Determine the [X, Y] coordinate at the center of the cell enclosing the given text.  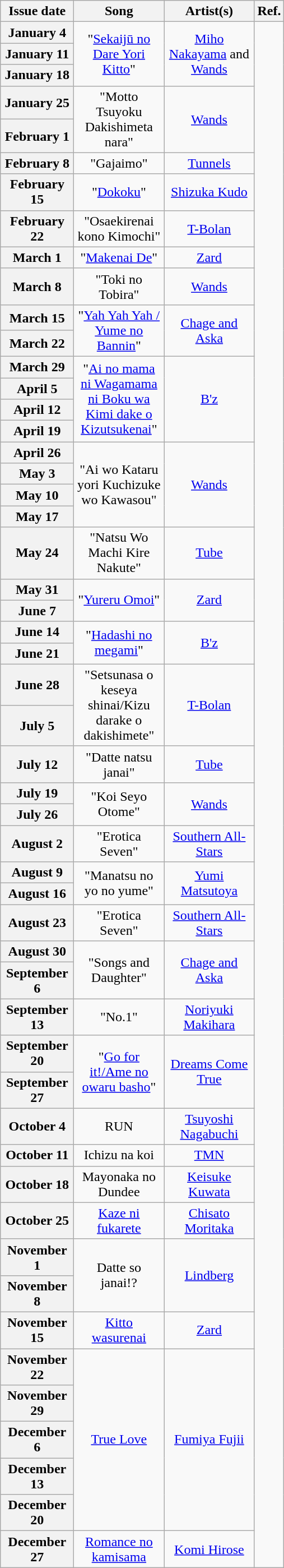
August 16 [37, 894]
"Sekaijū no Dare Yori Kitto" [119, 54]
"Ai no mama ni Wagamama ni Boku wa Kimi dake o Kizutsukenai" [119, 399]
May 17 [37, 516]
September 13 [37, 1017]
February 15 [37, 192]
Komi Hirose [209, 1549]
January 18 [37, 75]
"No.1" [119, 1017]
Keisuke Kuwata [209, 1184]
March 22 [37, 343]
Song [119, 11]
Lindberg [209, 1275]
"Hadashi no megami" [119, 643]
"Gajaimo" [119, 163]
True Love [119, 1439]
November 15 [37, 1330]
"Datte natsu janai" [119, 764]
October 4 [37, 1126]
October 25 [37, 1220]
Datte so janai!? [119, 1275]
August 30 [37, 952]
December 6 [37, 1440]
"Dokoku" [119, 192]
June 7 [37, 611]
Tsuyoshi Nagabuchi [209, 1126]
July 26 [37, 814]
November 1 [37, 1257]
September 27 [37, 1090]
"Motto Tsuyoku Dakishimeta nara" [119, 119]
March 29 [37, 367]
Dreams Come True [209, 1072]
August 23 [37, 923]
"Koi Seyo Otome" [119, 804]
May 10 [37, 495]
"Makenai De" [119, 257]
Ref. [269, 11]
July 5 [37, 726]
Shizuka Kudo [209, 192]
August 2 [37, 843]
RUN [119, 1126]
July 12 [37, 764]
May 24 [37, 553]
"Toki no Tobira" [119, 286]
January 11 [37, 54]
January 25 [37, 103]
Kitto wasurenai [119, 1330]
August 9 [37, 873]
Artist(s) [209, 11]
November 29 [37, 1403]
December 27 [37, 1549]
"Ai wo Kataru yori Kuchizuke wo Kawasou" [119, 485]
May 3 [37, 474]
"Yureru Omoi" [119, 600]
April 12 [37, 410]
"Osaekirenai kono Kimochi" [119, 229]
Fumiya Fujii [209, 1439]
April 5 [37, 389]
TMN [209, 1155]
Miho Nakayama and Wands [209, 54]
June 14 [37, 632]
"Songs and Daughter" [119, 970]
"Yah Yah Yah / Yume no Bannin" [119, 330]
Romance no kamisama [119, 1549]
"Manatsu no yo no yume" [119, 883]
Issue date [37, 11]
November 22 [37, 1366]
Noriyuki Makihara [209, 1017]
Ichizu na koi [119, 1155]
June 28 [37, 684]
July 19 [37, 793]
April 26 [37, 453]
September 20 [37, 1053]
June 21 [37, 653]
February 1 [37, 136]
March 8 [37, 286]
Mayonaka no Dundee [119, 1184]
March 15 [37, 317]
December 20 [37, 1513]
February 22 [37, 229]
May 31 [37, 589]
"Natsu Wo Machi Kire Nakute" [119, 553]
Chisato Moritaka [209, 1220]
November 8 [37, 1293]
September 6 [37, 980]
October 11 [37, 1155]
Kaze ni fukarete [119, 1220]
October 18 [37, 1184]
January 4 [37, 33]
April 19 [37, 431]
February 8 [37, 163]
"Go for it!/Ame no owaru basho" [119, 1072]
"Setsunasa o keseya shinai/Kizu darake o dakishimete" [119, 705]
Tunnels [209, 163]
March 1 [37, 257]
Yumi Matsutoya [209, 883]
December 13 [37, 1476]
